Search for the cell housing the specified text and yield its (X, Y) center coordinate. 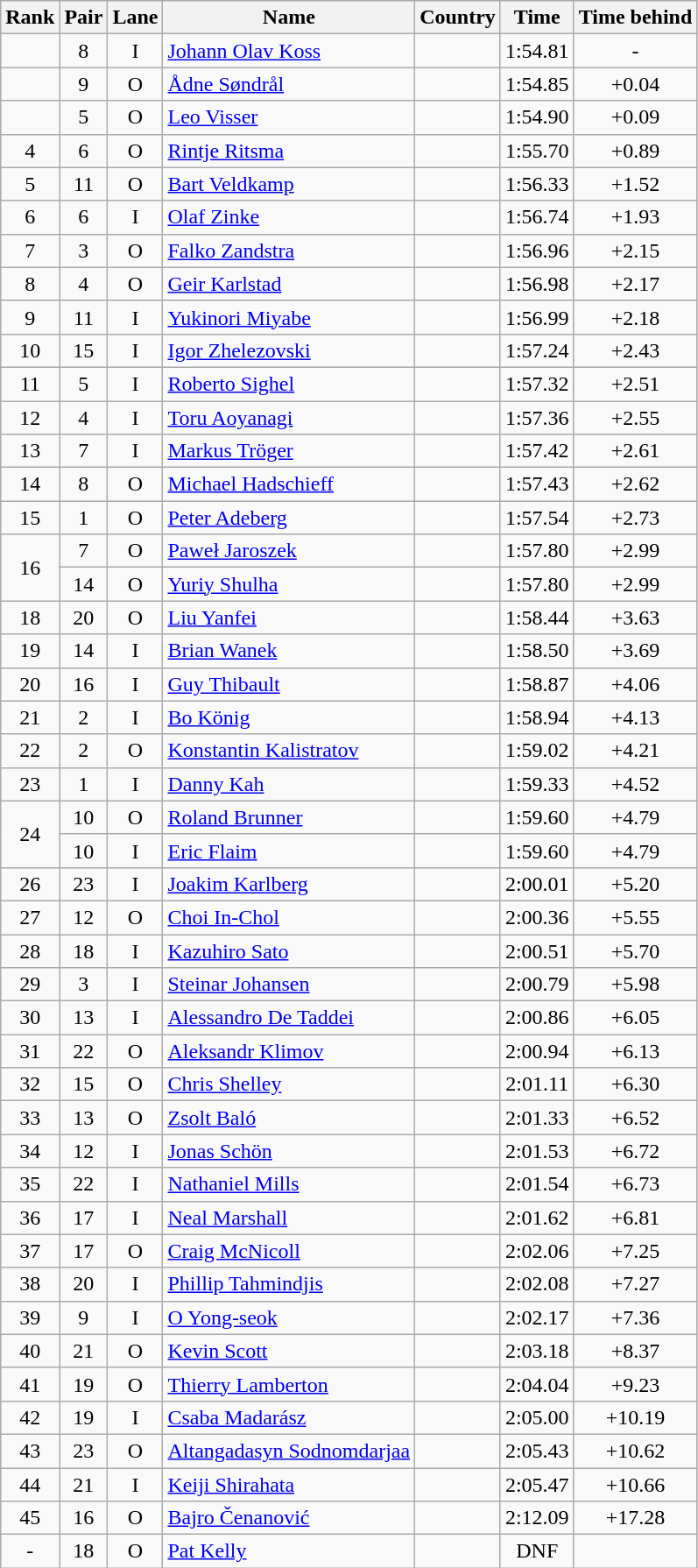
Olaf Zinke (289, 217)
+2.55 (636, 418)
Alessandro De Taddei (289, 1018)
27 (30, 917)
Leo Visser (289, 117)
Pat Kelly (289, 1551)
+2.18 (636, 317)
1:56.98 (537, 284)
+10.19 (636, 1417)
2:00.79 (537, 985)
+6.30 (636, 1084)
1:57.43 (537, 484)
2:01.53 (537, 1151)
Time (537, 18)
2:00.01 (537, 884)
32 (30, 1084)
Danny Kah (289, 784)
+6.05 (636, 1018)
2:02.08 (537, 1284)
+0.04 (636, 84)
29 (30, 985)
O Yong-seok (289, 1317)
43 (30, 1451)
+7.25 (636, 1251)
2:05.00 (537, 1417)
+7.27 (636, 1284)
45 (30, 1518)
+4.52 (636, 784)
Bajro Čenanović (289, 1518)
Geir Karlstad (289, 284)
2:01.54 (537, 1184)
Neal Marshall (289, 1218)
Country (458, 18)
1:55.70 (537, 151)
2:04.04 (537, 1384)
2:01.33 (537, 1118)
Zsolt Baló (289, 1118)
Bart Veldkamp (289, 184)
+5.20 (636, 884)
26 (30, 884)
+3.69 (636, 651)
Eric Flaim (289, 851)
Kazuhiro Sato (289, 950)
Roland Brunner (289, 817)
2:05.43 (537, 1451)
+4.06 (636, 684)
Name (289, 18)
1:57.54 (537, 518)
2:02.06 (537, 1251)
1:57.36 (537, 418)
1:58.94 (537, 717)
2:00.36 (537, 917)
Steinar Johansen (289, 985)
2:01.11 (537, 1084)
Choi In-Chol (289, 917)
+2.62 (636, 484)
Konstantin Kalistratov (289, 751)
+1.52 (636, 184)
24 (30, 834)
2:02.17 (537, 1317)
Falko Zandstra (289, 251)
36 (30, 1218)
Paweł Jaroszek (289, 551)
+5.55 (636, 917)
Toru Aoyanagi (289, 418)
Rank (30, 18)
Ådne Søndrål (289, 84)
+0.09 (636, 117)
+6.73 (636, 1184)
+10.62 (636, 1451)
34 (30, 1151)
39 (30, 1317)
Phillip Tahmindjis (289, 1284)
+2.61 (636, 451)
Yuriy Shulha (289, 584)
+5.70 (636, 950)
1:57.42 (537, 451)
2:00.86 (537, 1018)
2:05.47 (537, 1485)
+4.13 (636, 717)
2:12.09 (537, 1518)
42 (30, 1417)
+6.81 (636, 1218)
+2.43 (636, 350)
2:01.62 (537, 1218)
Lane (135, 18)
40 (30, 1351)
1:59.33 (537, 784)
+2.17 (636, 284)
Joakim Karlberg (289, 884)
1:58.87 (537, 684)
Rintje Ritsma (289, 151)
Yukinori Miyabe (289, 317)
1:56.74 (537, 217)
Chris Shelley (289, 1084)
Johann Olav Koss (289, 51)
38 (30, 1284)
2:00.51 (537, 950)
35 (30, 1184)
Liu Yanfei (289, 618)
1:58.44 (537, 618)
37 (30, 1251)
+17.28 (636, 1518)
1:59.02 (537, 751)
Michael Hadschieff (289, 484)
+6.52 (636, 1118)
+7.36 (636, 1317)
Kevin Scott (289, 1351)
33 (30, 1118)
1:57.24 (537, 350)
Csaba Madarász (289, 1417)
1:56.99 (537, 317)
+10.66 (636, 1485)
+8.37 (636, 1351)
Altangadasyn Sodnomdarjaa (289, 1451)
Craig McNicoll (289, 1251)
1:57.32 (537, 384)
+2.51 (636, 384)
Peter Adeberg (289, 518)
Time behind (636, 18)
2:03.18 (537, 1351)
+0.89 (636, 151)
1:54.81 (537, 51)
30 (30, 1018)
Igor Zhelezovski (289, 350)
Jonas Schön (289, 1151)
1:56.96 (537, 251)
1:54.90 (537, 117)
44 (30, 1485)
Nathaniel Mills (289, 1184)
Bo König (289, 717)
31 (30, 1051)
+2.15 (636, 251)
41 (30, 1384)
+3.63 (636, 618)
Markus Tröger (289, 451)
1:54.85 (537, 84)
+9.23 (636, 1384)
28 (30, 950)
+6.13 (636, 1051)
+2.73 (636, 518)
2:00.94 (537, 1051)
Guy Thibault (289, 684)
Thierry Lamberton (289, 1384)
Keiji Shirahata (289, 1485)
1:58.50 (537, 651)
1:56.33 (537, 184)
+5.98 (636, 985)
+1.93 (636, 217)
DNF (537, 1551)
Pair (84, 18)
Aleksandr Klimov (289, 1051)
Roberto Sighel (289, 384)
+6.72 (636, 1151)
+4.21 (636, 751)
Brian Wanek (289, 651)
